Provide the [x, y] coordinate of the cell's center where the given text is located.  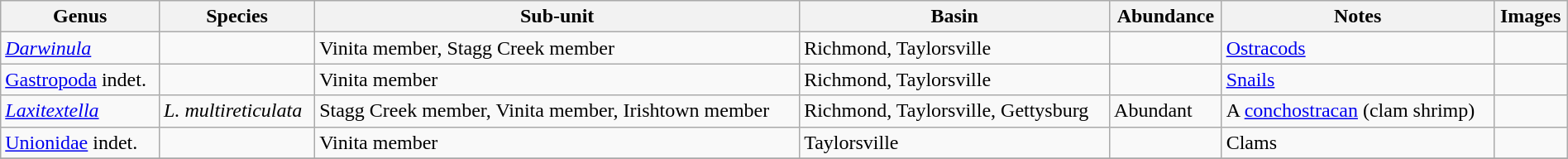
Basin [954, 17]
Snails [1358, 79]
Notes [1358, 17]
Gastropoda indet. [80, 79]
Laxitextella [80, 111]
Vinita member, Stagg Creek member [557, 48]
Darwinula [80, 48]
Sub-unit [557, 17]
Ostracods [1358, 48]
Clams [1358, 142]
Abundance [1166, 17]
Richmond, Taylorsville, Gettysburg [954, 111]
Abundant [1166, 111]
A conchostracan (clam shrimp) [1358, 111]
Species [237, 17]
Unionidae indet. [80, 142]
Stagg Creek member, Vinita member, Irishtown member [557, 111]
L. multireticulata [237, 111]
Genus [80, 17]
Images [1530, 17]
Taylorsville [954, 142]
